Find where the given text appears and provide that cell's center as (X, Y) coordinate. 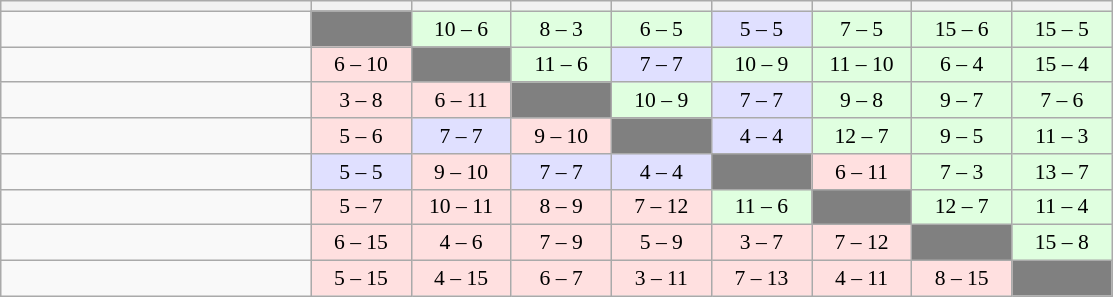
7 – 5 (862, 29)
11 – 10 (862, 65)
13 – 7 (1062, 172)
8 – 15 (962, 279)
15 – 5 (1062, 29)
6 – 5 (661, 29)
4 – 15 (461, 279)
6 – 4 (962, 65)
15 – 8 (1062, 243)
7 – 3 (962, 172)
7 – 6 (1062, 101)
5 – 9 (661, 243)
15 – 4 (1062, 65)
11 – 4 (1062, 207)
9 – 7 (962, 101)
4 – 11 (862, 279)
5 – 7 (361, 207)
15 – 6 (962, 29)
4 – 6 (461, 243)
7 – 9 (561, 243)
10 – 11 (461, 207)
11 – 3 (1062, 136)
9 – 8 (862, 101)
6 – 10 (361, 65)
3 – 7 (761, 243)
8 – 3 (561, 29)
9 – 5 (962, 136)
6 – 7 (561, 279)
7 – 13 (761, 279)
10 – 6 (461, 29)
3 – 8 (361, 101)
5 – 6 (361, 136)
8 – 9 (561, 207)
3 – 11 (661, 279)
5 – 15 (361, 279)
6 – 15 (361, 243)
